Extract the (x, y) coordinate from the center of the cell holding the provided text.  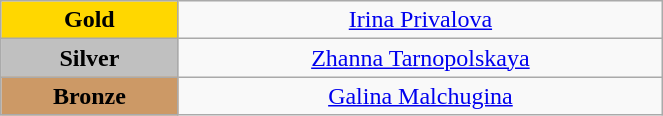
Bronze (90, 96)
Gold (90, 20)
Silver (90, 58)
Irina Privalova (420, 20)
Zhanna Tarnopolskaya (420, 58)
Galina Malchugina (420, 96)
